Identify which cell holds the provided text, then report its (X, Y) central coordinate. 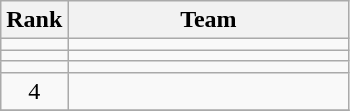
Rank (34, 20)
4 (34, 91)
Team (208, 20)
